From the cell containing the given text, extract its center point as [x, y] coordinate. 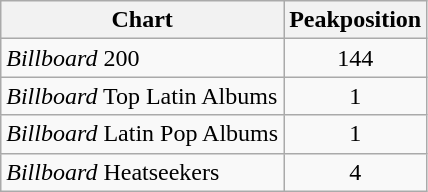
144 [356, 58]
Billboard 200 [142, 58]
4 [356, 172]
Billboard Latin Pop Albums [142, 134]
Billboard Heatseekers [142, 172]
Chart [142, 20]
Peakposition [356, 20]
Billboard Top Latin Albums [142, 96]
